Return [X, Y] of the center of cell containing provided text 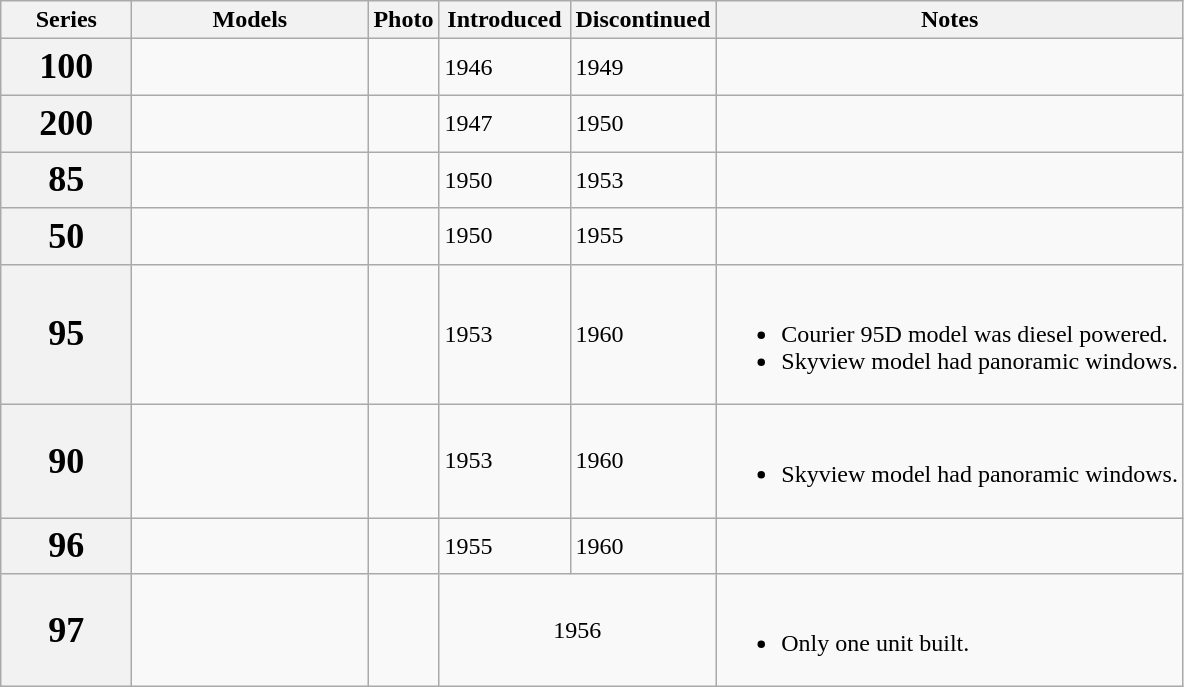
Series [66, 20]
1949 [643, 67]
Models [250, 20]
Photo [404, 20]
90 [66, 460]
Introduced [504, 20]
100 [66, 67]
1946 [504, 67]
Courier 95D model was diesel powered.Skyview model had panoramic windows. [950, 334]
Notes [950, 20]
1947 [504, 123]
50 [66, 236]
200 [66, 123]
1956 [578, 630]
Only one unit built. [950, 630]
Skyview model had panoramic windows. [950, 460]
96 [66, 546]
95 [66, 334]
85 [66, 180]
Discontinued [643, 20]
97 [66, 630]
